Return the [X, Y] coordinate for the center point of the cell that contains the specified text.  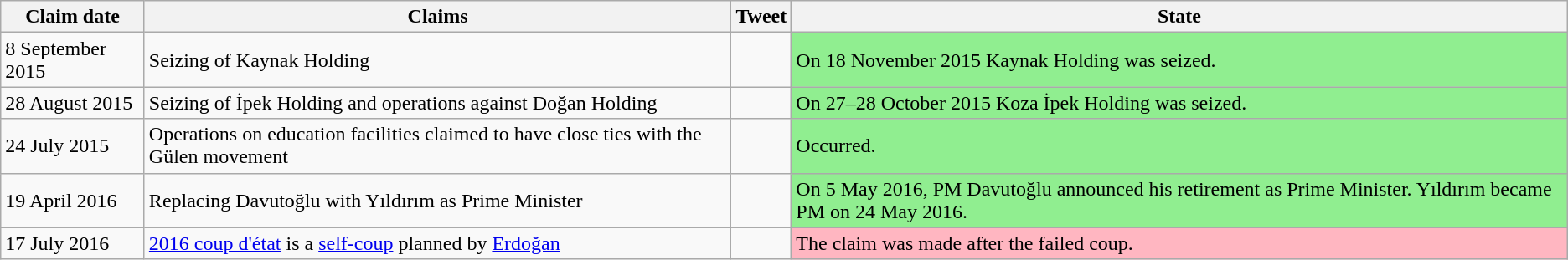
8 September 2015 [73, 60]
Replacing Davutoğlu with Yıldırım as Prime Minister [437, 201]
Seizing of Kaynak Holding [437, 60]
17 July 2016 [73, 243]
24 July 2015 [73, 145]
Occurred. [1179, 145]
19 April 2016 [73, 201]
Operations on education facilities claimed to have close ties with the Gülen movement [437, 145]
On 18 November 2015 Kaynak Holding was seized. [1179, 60]
Claim date [73, 17]
State [1179, 17]
2016 coup d'état is a self-coup planned by Erdoğan [437, 243]
Tweet [761, 17]
On 27–28 October 2015 Koza İpek Holding was seized. [1179, 103]
The claim was made after the failed coup. [1179, 243]
28 August 2015 [73, 103]
On 5 May 2016, PM Davutoğlu announced his retirement as Prime Minister. Yıldırım became PM on 24 May 2016. [1179, 201]
Seizing of İpek Holding and operations against Doğan Holding [437, 103]
Claims [437, 17]
